Locate the cell with the specified text and output its [X, Y] center coordinate. 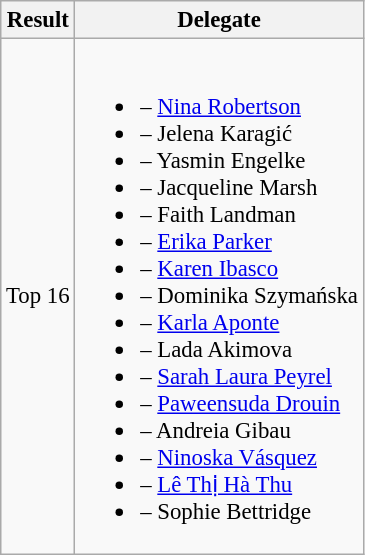
Delegate [219, 20]
Result [38, 20]
Top 16 [38, 296]
